Detect which cell encompasses the target text, then output its (x, y) center coordinate. 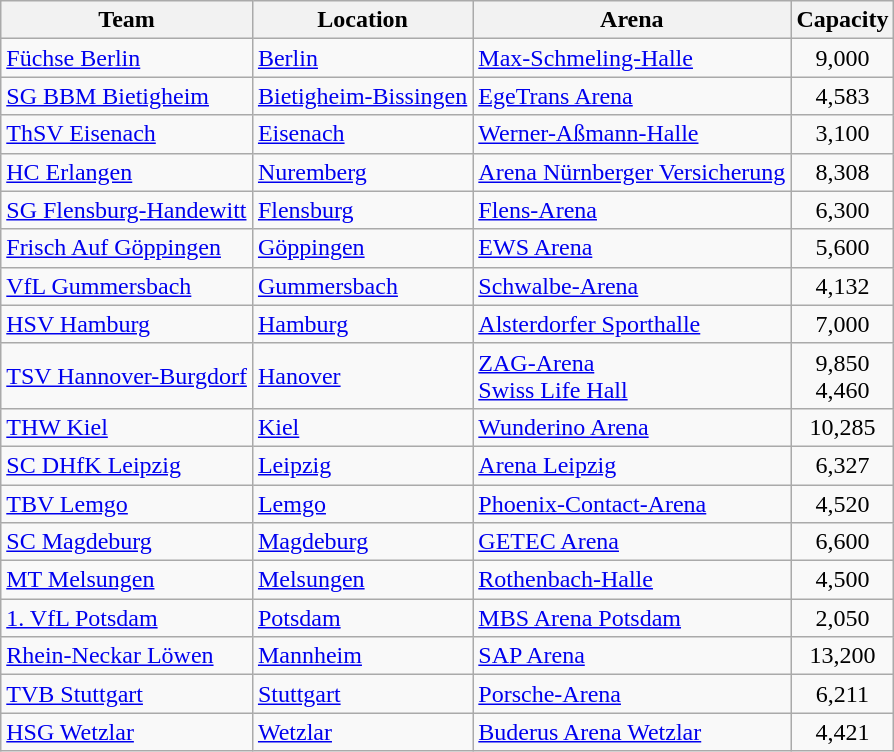
MT Melsungen (127, 580)
6,327 (842, 465)
Arena (632, 20)
SAP Arena (632, 656)
Potsdam (362, 618)
Wunderino Arena (632, 427)
4,421 (842, 732)
VfL Gummersbach (127, 286)
Mannheim (362, 656)
Phoenix-Contact-Arena (632, 503)
Göppingen (362, 248)
Lemgo (362, 503)
HC Erlangen (127, 172)
4,583 (842, 96)
Gummersbach (362, 286)
TSV Hannover-Burgdorf (127, 376)
ThSV Eisenach (127, 134)
THW Kiel (127, 427)
Berlin (362, 58)
Hanover (362, 376)
Arena Leipzig (632, 465)
Frisch Auf Göppingen (127, 248)
4,500 (842, 580)
SG BBM Bietigheim (127, 96)
Melsungen (362, 580)
Flensburg (362, 210)
ZAG-ArenaSwiss Life Hall (632, 376)
MBS Arena Potsdam (632, 618)
TBV Lemgo (127, 503)
6,600 (842, 542)
6,300 (842, 210)
EWS Arena (632, 248)
Capacity (842, 20)
Team (127, 20)
Wetzlar (362, 732)
10,285 (842, 427)
SC DHfK Leipzig (127, 465)
GETEC Arena (632, 542)
Location (362, 20)
EgeTrans Arena (632, 96)
Werner-Aßmann-Halle (632, 134)
HSV Hamburg (127, 324)
Rothenbach-Halle (632, 580)
Alsterdorfer Sporthalle (632, 324)
Porsche-Arena (632, 694)
13,200 (842, 656)
Bietigheim-Bissingen (362, 96)
4,132 (842, 286)
7,000 (842, 324)
Stuttgart (362, 694)
HSG Wetzlar (127, 732)
9,8504,460 (842, 376)
Kiel (362, 427)
9,000 (842, 58)
Magdeburg (362, 542)
5,600 (842, 248)
Schwalbe-Arena (632, 286)
1. VfL Potsdam (127, 618)
Rhein-Neckar Löwen (127, 656)
Nuremberg (362, 172)
Füchse Berlin (127, 58)
Eisenach (362, 134)
6,211 (842, 694)
TVB Stuttgart (127, 694)
Leipzig (362, 465)
3,100 (842, 134)
Buderus Arena Wetzlar (632, 732)
2,050 (842, 618)
SG Flensburg-Handewitt (127, 210)
4,520 (842, 503)
Flens-Arena (632, 210)
Max-Schmeling-Halle (632, 58)
Hamburg (362, 324)
SC Magdeburg (127, 542)
8,308 (842, 172)
Arena Nürnberger Versicherung (632, 172)
